Return the [x, y] coordinate for the center point of the cell that contains the specified text.  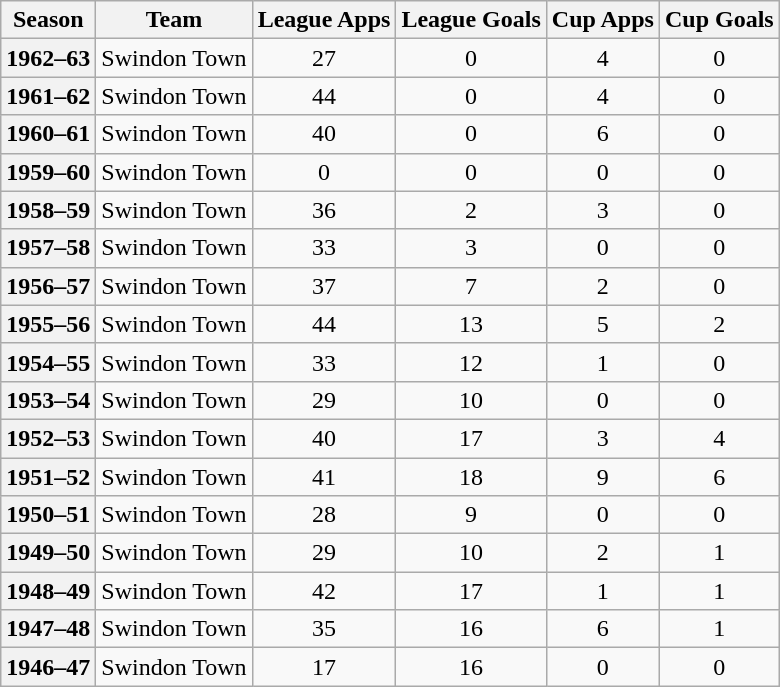
13 [471, 324]
27 [324, 58]
Team [174, 20]
7 [471, 286]
1962–63 [48, 58]
1953–54 [48, 400]
League Goals [471, 20]
1957–58 [48, 248]
1956–57 [48, 286]
28 [324, 515]
League Apps [324, 20]
41 [324, 477]
1960–61 [48, 134]
1951–52 [48, 477]
1950–51 [48, 515]
18 [471, 477]
35 [324, 629]
1959–60 [48, 172]
5 [602, 324]
1948–49 [48, 591]
1952–53 [48, 438]
1947–48 [48, 629]
1946–47 [48, 667]
1954–55 [48, 362]
1949–50 [48, 553]
36 [324, 210]
1955–56 [48, 324]
12 [471, 362]
Cup Apps [602, 20]
1961–62 [48, 96]
42 [324, 591]
1958–59 [48, 210]
37 [324, 286]
Season [48, 20]
Cup Goals [719, 20]
